Pinpoint the cell where the given text exists, returning its [x, y] midpoint coordinate. 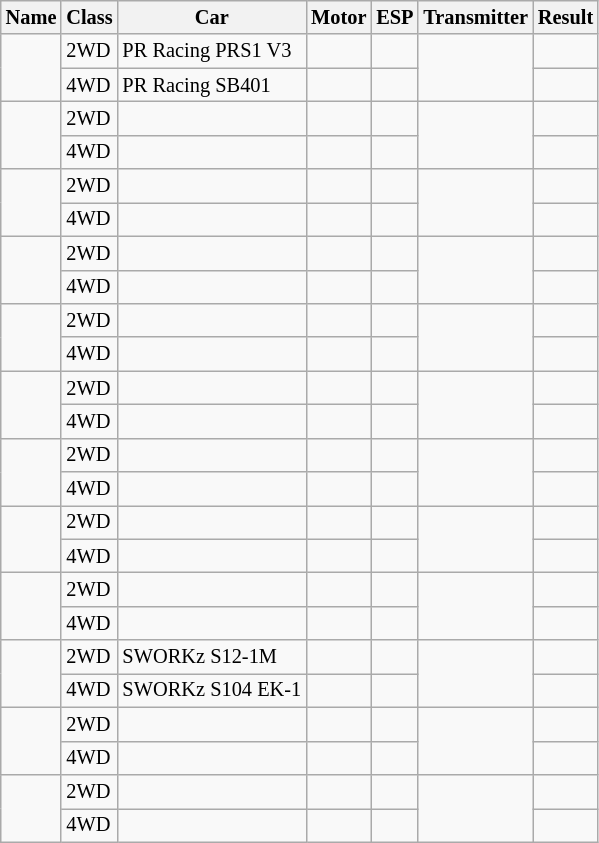
SWORKz S104 EK-1 [212, 690]
SWORKz S12-1M [212, 657]
Result [566, 17]
Class [89, 17]
Transmitter [476, 17]
Car [212, 17]
PR Racing SB401 [212, 85]
Motor [338, 17]
PR Racing PRS1 V3 [212, 51]
Name [32, 17]
ESP [394, 17]
